From the cell containing the given text, extract its center point as (X, Y) coordinate. 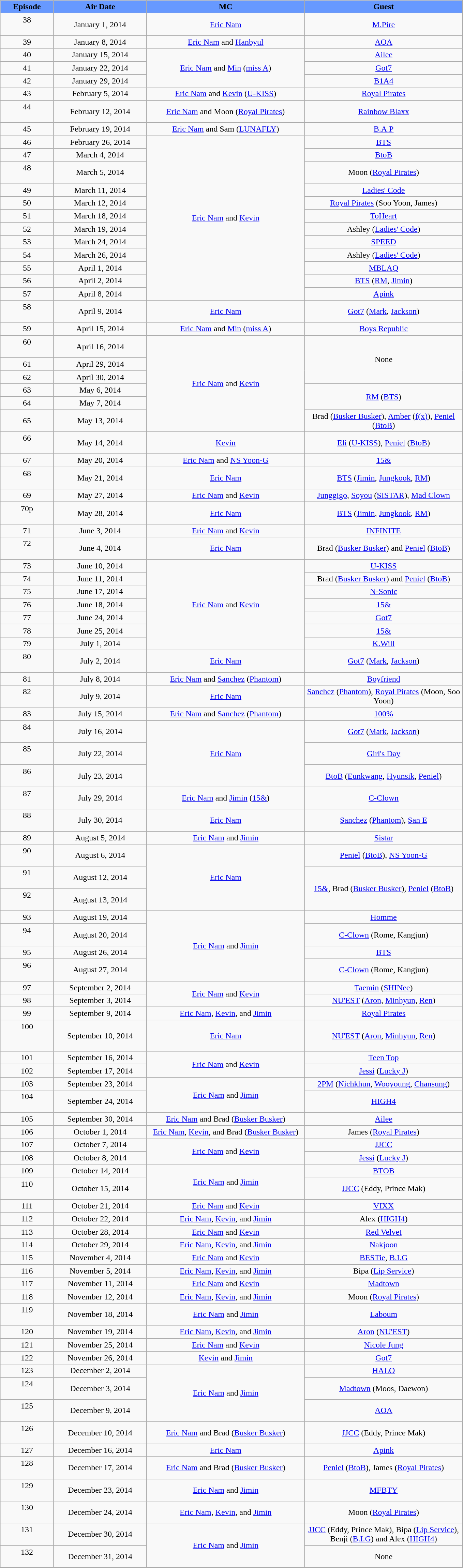
August 13, 2014 (100, 900)
BTS (RM, Jimin) (383, 281)
112 (27, 1219)
March 18, 2014 (100, 216)
90 (27, 855)
97 (27, 987)
Teen Top (383, 1058)
BTOB (383, 1171)
2PM (Nichkhun, Wooyoung, Chansung) (383, 1084)
91 (27, 877)
54 (27, 255)
June 25, 2014 (100, 630)
113 (27, 1232)
October 28, 2014 (100, 1232)
JJCC (383, 1145)
James (Royal Pirates) (383, 1132)
102 (27, 1071)
51 (27, 216)
64 (27, 403)
107 (27, 1145)
Bipa (Lip Service) (383, 1271)
Nicole Jung (383, 1345)
Eric Nam and Sam (LUNAFLY) (226, 129)
73 (27, 566)
October 7, 2014 (100, 1145)
Peniel (BtoB), James (Royal Pirates) (383, 1467)
Eric Nam and Moon (Royal Pirates) (226, 111)
December 2, 2014 (100, 1371)
N-Sonic (383, 592)
Laboum (383, 1314)
74 (27, 579)
K.Will (383, 643)
March 19, 2014 (100, 229)
January 1, 2014 (100, 25)
43 (27, 94)
November 26, 2014 (100, 1358)
June 10, 2014 (100, 566)
108 (27, 1158)
July 30, 2014 (100, 820)
August 12, 2014 (100, 877)
B.A.P (383, 129)
56 (27, 281)
Eric Nam and Hanbyul (226, 42)
JJCC (Eddy, Prince Mak), Bipa (Lip Service), Benji (B.I.G) and Alex (HIGH4) (383, 1534)
88 (27, 820)
VIXX (383, 1206)
125 (27, 1410)
47 (27, 155)
October 22, 2014 (100, 1219)
82 (27, 697)
Kevin and Jimin (226, 1358)
July 23, 2014 (100, 776)
February 26, 2014 (100, 142)
October 15, 2014 (100, 1188)
49 (27, 190)
July 22, 2014 (100, 754)
Junggigo, Soyou (SISTAR), Mad Clown (383, 496)
66 (27, 443)
RM (BTS) (383, 396)
65 (27, 421)
Boyfriend (383, 679)
Peniel (BtoB), NS Yoon-G (383, 855)
46 (27, 142)
May 7, 2014 (100, 403)
50 (27, 203)
70p (27, 513)
123 (27, 1371)
75 (27, 592)
59 (27, 329)
76 (27, 605)
63 (27, 390)
39 (27, 42)
92 (27, 900)
June 24, 2014 (100, 618)
September 23, 2014 (100, 1084)
100 (27, 1036)
ToHeart (383, 216)
March 5, 2014 (100, 172)
April 8, 2014 (100, 294)
Boys Republic (383, 329)
114 (27, 1245)
68 (27, 478)
69 (27, 496)
June 11, 2014 (100, 579)
July 16, 2014 (100, 731)
August 19, 2014 (100, 917)
May 21, 2014 (100, 478)
May 14, 2014 (100, 443)
Madtown (383, 1284)
77 (27, 618)
January 22, 2014 (100, 68)
48 (27, 172)
MFBTY (383, 1490)
B1A4 (383, 81)
December 30, 2014 (100, 1534)
Sanchez (Phantom), San E (383, 820)
94 (27, 934)
80 (27, 661)
62 (27, 377)
December 3, 2014 (100, 1388)
C-Clown (383, 798)
July 29, 2014 (100, 798)
January 8, 2014 (100, 42)
Brad (Busker Busker), Amber (f(x)), Peniel (BtoB) (383, 421)
89 (27, 838)
November 12, 2014 (100, 1297)
Girl's Day (383, 754)
July 1, 2014 (100, 643)
Eli (U-KISS), Peniel (BtoB) (383, 443)
Guest (383, 7)
June 18, 2014 (100, 605)
72 (27, 548)
106 (27, 1132)
SPEED (383, 242)
June 17, 2014 (100, 592)
Madtown (Moos, Daewon) (383, 1388)
Royal Pirates (Soo Yoon, James) (383, 203)
99 (27, 1014)
November 19, 2014 (100, 1332)
124 (27, 1388)
July 15, 2014 (100, 714)
128 (27, 1467)
130 (27, 1512)
61 (27, 364)
40 (27, 55)
July 9, 2014 (100, 697)
Eric Nam and NS Yoon-G (226, 460)
October 8, 2014 (100, 1158)
August 26, 2014 (100, 952)
March 24, 2014 (100, 242)
Episode (27, 7)
INFINITE (383, 531)
71 (27, 531)
96 (27, 970)
U-KISS (383, 566)
January 15, 2014 (100, 55)
85 (27, 754)
September 10, 2014 (100, 1036)
September 30, 2014 (100, 1119)
April 16, 2014 (100, 346)
April 29, 2014 (100, 364)
58 (27, 311)
November 25, 2014 (100, 1345)
December 16, 2014 (100, 1450)
April 1, 2014 (100, 268)
111 (27, 1206)
Taemin (SHINee) (383, 987)
57 (27, 294)
84 (27, 731)
100% (383, 714)
103 (27, 1084)
April 15, 2014 (100, 329)
67 (27, 460)
September 2, 2014 (100, 987)
127 (27, 1450)
122 (27, 1358)
August 6, 2014 (100, 855)
Aron (NU'EST) (383, 1332)
115 (27, 1258)
117 (27, 1284)
Eric Nam, Kevin, and Brad (Busker Busker) (226, 1132)
September 16, 2014 (100, 1058)
September 3, 2014 (100, 1001)
87 (27, 798)
MBLAQ (383, 268)
98 (27, 1001)
Eric Nam and Kevin (U-KISS) (226, 94)
Kevin (226, 443)
May 13, 2014 (100, 421)
HALO (383, 1371)
104 (27, 1101)
February 12, 2014 (100, 111)
81 (27, 679)
M.Pire (383, 25)
April 9, 2014 (100, 311)
October 14, 2014 (100, 1171)
119 (27, 1314)
41 (27, 68)
September 24, 2014 (100, 1101)
52 (27, 229)
March 4, 2014 (100, 155)
February 19, 2014 (100, 129)
83 (27, 714)
September 9, 2014 (100, 1014)
November 18, 2014 (100, 1314)
HIGH4 (383, 1101)
October 1, 2014 (100, 1132)
101 (27, 1058)
116 (27, 1271)
March 26, 2014 (100, 255)
86 (27, 776)
131 (27, 1534)
55 (27, 268)
November 11, 2014 (100, 1284)
126 (27, 1433)
August 27, 2014 (100, 970)
December 31, 2014 (100, 1557)
53 (27, 242)
Rainbow Blaxx (383, 111)
BtoB (383, 155)
45 (27, 129)
November 5, 2014 (100, 1271)
121 (27, 1345)
August 20, 2014 (100, 934)
January 29, 2014 (100, 81)
15&, Brad (Busker Busker), Peniel (BtoB) (383, 888)
110 (27, 1188)
June 3, 2014 (100, 531)
September 17, 2014 (100, 1071)
October 21, 2014 (100, 1206)
April 2, 2014 (100, 281)
July 8, 2014 (100, 679)
August 5, 2014 (100, 838)
October 29, 2014 (100, 1245)
March 11, 2014 (100, 190)
BtoB (Eunkwang, Hyunsik, Peniel) (383, 776)
109 (27, 1171)
May 20, 2014 (100, 460)
March 12, 2014 (100, 203)
38 (27, 25)
May 6, 2014 (100, 390)
95 (27, 952)
November 4, 2014 (100, 1258)
Eric Nam and Jimin (15&) (226, 798)
April 30, 2014 (100, 377)
Red Velvet (383, 1232)
132 (27, 1557)
February 5, 2014 (100, 94)
60 (27, 346)
BESTie, B.I.G (383, 1258)
Alex (HIGH4) (383, 1219)
December 17, 2014 (100, 1467)
December 23, 2014 (100, 1490)
December 10, 2014 (100, 1433)
Air Date (100, 7)
44 (27, 111)
118 (27, 1297)
July 2, 2014 (100, 661)
MC (226, 7)
Sistar (383, 838)
129 (27, 1490)
December 9, 2014 (100, 1410)
Ladies' Code (383, 190)
42 (27, 81)
Nakjoon (383, 1245)
May 28, 2014 (100, 513)
105 (27, 1119)
June 4, 2014 (100, 548)
79 (27, 643)
120 (27, 1332)
Sanchez (Phantom), Royal Pirates (Moon, Soo Yoon) (383, 697)
December 24, 2014 (100, 1512)
May 27, 2014 (100, 496)
Homme (383, 917)
78 (27, 630)
93 (27, 917)
